Capture the cell that displays the provided text and extract its [X, Y] central coordinate. 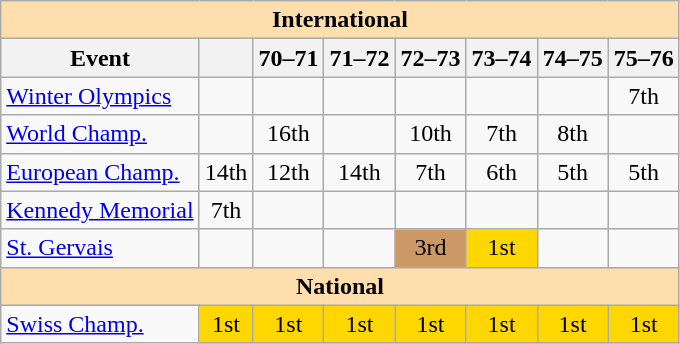
St. Gervais [100, 248]
75–76 [644, 58]
73–74 [502, 58]
71–72 [360, 58]
International [340, 20]
10th [430, 134]
6th [502, 172]
3rd [430, 248]
European Champ. [100, 172]
8th [572, 134]
12th [288, 172]
Event [100, 58]
Kennedy Memorial [100, 210]
Swiss Champ. [100, 324]
World Champ. [100, 134]
72–73 [430, 58]
Winter Olympics [100, 96]
70–71 [288, 58]
National [340, 286]
16th [288, 134]
74–75 [572, 58]
